Pinpoint the cell where the given text exists, returning its [X, Y] midpoint coordinate. 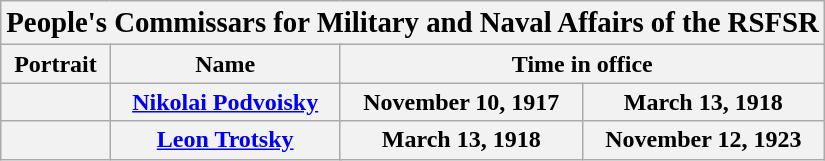
November 12, 1923 [703, 140]
Portrait [56, 64]
Time in office [582, 64]
People's Commissars for Military and Naval Affairs of the RSFSR [413, 23]
November 10, 1917 [461, 102]
Leon Trotsky [225, 140]
Nikolai Podvoisky [225, 102]
Name [225, 64]
